Find where the given text appears and provide that cell's center as (x, y) coordinate. 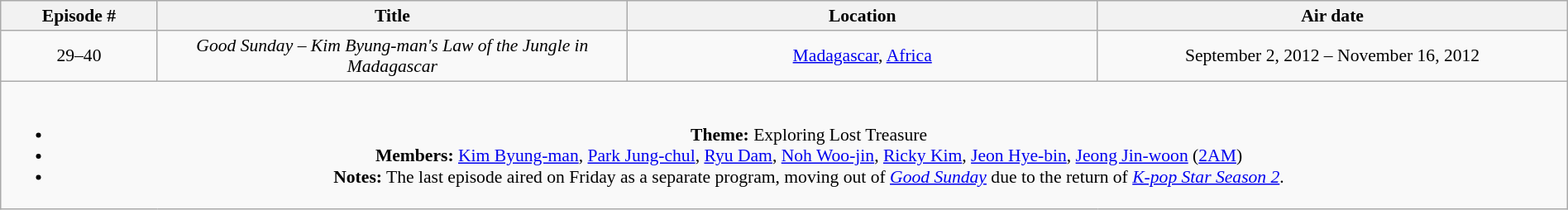
29–40 (79, 56)
September 2, 2012 – November 16, 2012 (1332, 56)
Madagascar, Africa (863, 56)
Episode # (79, 16)
Location (863, 16)
Air date (1332, 16)
Title (392, 16)
Good Sunday – Kim Byung-man's Law of the Jungle in Madagascar (392, 56)
